Find where the given text appears and provide that cell's center as (X, Y) coordinate. 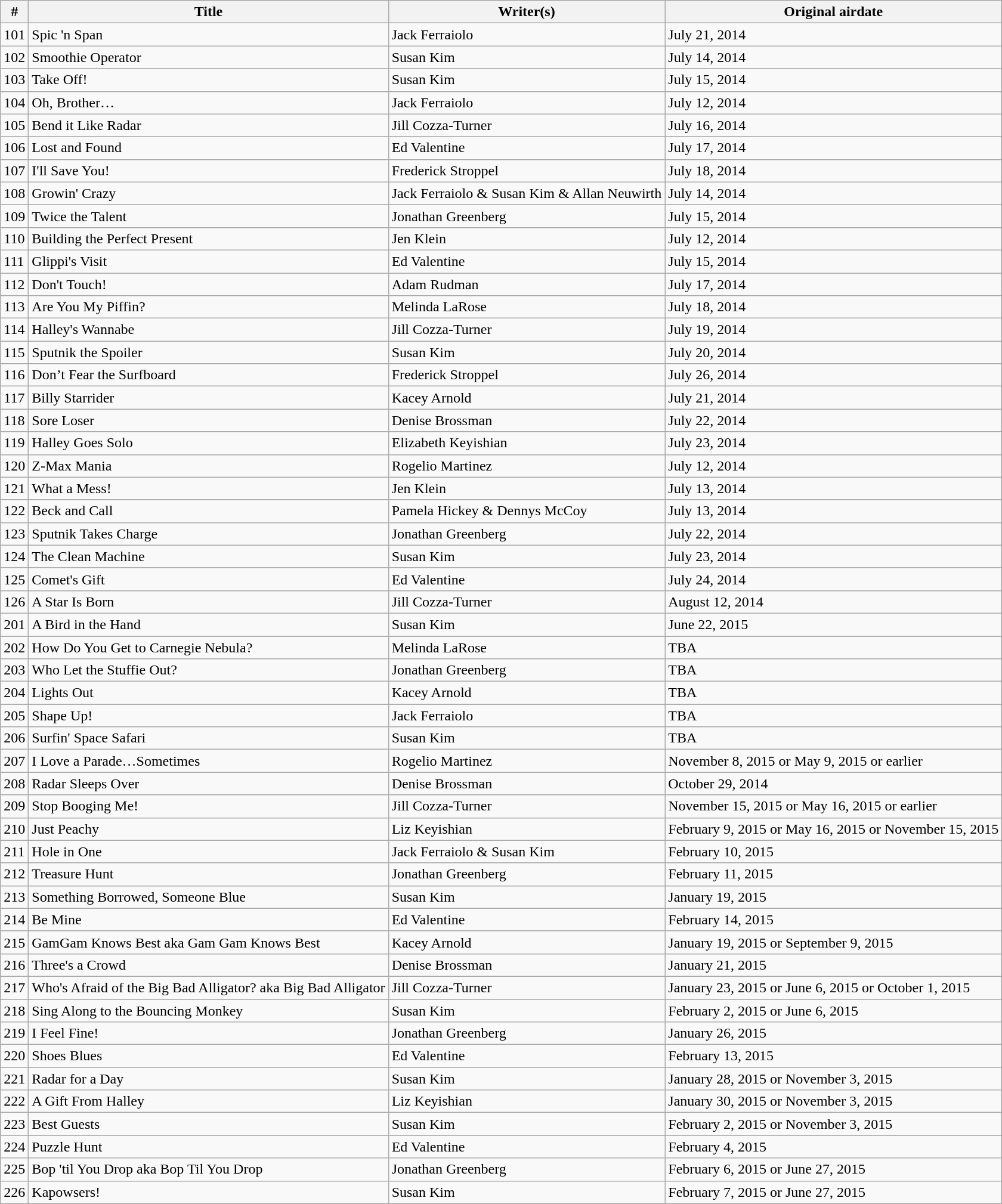
Twice the Talent (209, 216)
July 16, 2014 (834, 125)
226 (14, 1192)
Surfin' Space Safari (209, 738)
I'll Save You! (209, 171)
102 (14, 57)
Writer(s) (527, 12)
Shoes Blues (209, 1056)
212 (14, 874)
Spic 'n Span (209, 35)
Who Let the Stuffie Out? (209, 670)
January 30, 2015 or November 3, 2015 (834, 1101)
Just Peachy (209, 829)
Lights Out (209, 693)
126 (14, 602)
Comet's Gift (209, 579)
Puzzle Hunt (209, 1147)
207 (14, 761)
225 (14, 1169)
February 2, 2015 or June 6, 2015 (834, 1011)
Sputnik the Spoiler (209, 352)
Bend it Like Radar (209, 125)
219 (14, 1033)
Radar for a Day (209, 1079)
How Do You Get to Carnegie Nebula? (209, 647)
November 15, 2015 or May 16, 2015 or earlier (834, 806)
Beck and Call (209, 511)
Smoothie Operator (209, 57)
215 (14, 942)
February 11, 2015 (834, 874)
Growin' Crazy (209, 193)
105 (14, 125)
Building the Perfect Present (209, 239)
Hole in One (209, 852)
116 (14, 375)
208 (14, 784)
February 9, 2015 or May 16, 2015 or November 15, 2015 (834, 829)
Halley's Wannabe (209, 330)
July 19, 2014 (834, 330)
A Gift From Halley (209, 1101)
111 (14, 261)
201 (14, 624)
Z-Max Mania (209, 466)
November 8, 2015 or May 9, 2015 or earlier (834, 761)
Radar Sleeps Over (209, 784)
Lost and Found (209, 148)
October 29, 2014 (834, 784)
February 6, 2015 or June 27, 2015 (834, 1169)
February 14, 2015 (834, 920)
Are You My Piffin? (209, 307)
Sore Loser (209, 420)
209 (14, 806)
122 (14, 511)
Billy Starrider (209, 398)
101 (14, 35)
January 28, 2015 or November 3, 2015 (834, 1079)
Title (209, 12)
February 2, 2015 or November 3, 2015 (834, 1124)
216 (14, 965)
August 12, 2014 (834, 602)
Don’t Fear the Surfboard (209, 375)
205 (14, 716)
107 (14, 171)
217 (14, 988)
118 (14, 420)
January 19, 2015 or September 9, 2015 (834, 942)
February 13, 2015 (834, 1056)
Halley Goes Solo (209, 443)
125 (14, 579)
Don't Touch! (209, 284)
222 (14, 1101)
July 26, 2014 (834, 375)
I Feel Fine! (209, 1033)
112 (14, 284)
Who's Afraid of the Big Bad Alligator? aka Big Bad Alligator (209, 988)
120 (14, 466)
Pamela Hickey & Dennys McCoy (527, 511)
Bop 'til You Drop aka Bop Til You Drop (209, 1169)
Take Off! (209, 80)
January 19, 2015 (834, 897)
# (14, 12)
104 (14, 103)
January 23, 2015 or June 6, 2015 or October 1, 2015 (834, 988)
114 (14, 330)
June 22, 2015 (834, 624)
July 24, 2014 (834, 579)
Sputnik Takes Charge (209, 534)
223 (14, 1124)
110 (14, 239)
Sing Along to the Bouncing Monkey (209, 1011)
106 (14, 148)
119 (14, 443)
103 (14, 80)
206 (14, 738)
220 (14, 1056)
Treasure Hunt (209, 874)
I Love a Parade…Sometimes (209, 761)
What a Mess! (209, 488)
Stop Booging Me! (209, 806)
109 (14, 216)
121 (14, 488)
Oh, Brother… (209, 103)
123 (14, 534)
108 (14, 193)
Kapowsers! (209, 1192)
January 21, 2015 (834, 965)
218 (14, 1011)
The Clean Machine (209, 556)
113 (14, 307)
221 (14, 1079)
213 (14, 897)
214 (14, 920)
Something Borrowed, Someone Blue (209, 897)
115 (14, 352)
Three's a Crowd (209, 965)
February 7, 2015 or June 27, 2015 (834, 1192)
124 (14, 556)
Glippi's Visit (209, 261)
Elizabeth Keyishian (527, 443)
A Star Is Born (209, 602)
204 (14, 693)
Adam Rudman (527, 284)
A Bird in the Hand (209, 624)
Best Guests (209, 1124)
203 (14, 670)
January 26, 2015 (834, 1033)
211 (14, 852)
210 (14, 829)
Jack Ferraiolo & Susan Kim & Allan Neuwirth (527, 193)
February 4, 2015 (834, 1147)
GamGam Knows Best aka Gam Gam Knows Best (209, 942)
117 (14, 398)
Original airdate (834, 12)
Shape Up! (209, 716)
Jack Ferraiolo & Susan Kim (527, 852)
July 20, 2014 (834, 352)
224 (14, 1147)
February 10, 2015 (834, 852)
Be Mine (209, 920)
202 (14, 647)
